Provide the (X, Y) coordinate of the cell's center where the given text is located.  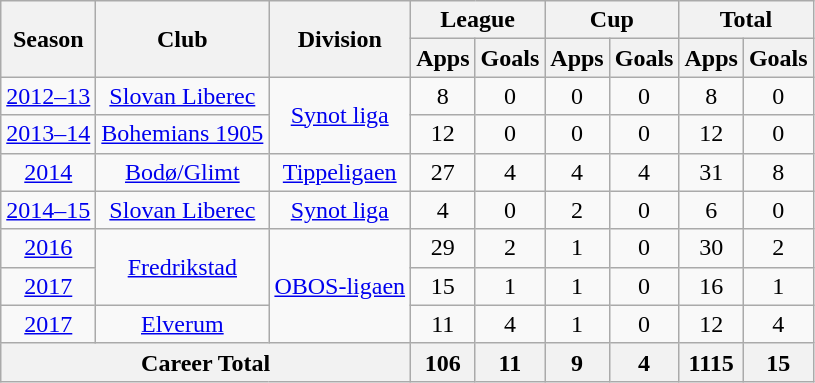
Tippeligaen (340, 172)
Bohemians 1905 (182, 134)
9 (577, 362)
2014–15 (48, 210)
29 (443, 248)
1115 (711, 362)
106 (443, 362)
Total (746, 20)
30 (711, 248)
16 (711, 286)
Season (48, 39)
Club (182, 39)
Bodø/Glimt (182, 172)
2016 (48, 248)
OBOS-ligaen (340, 286)
2012–13 (48, 96)
6 (711, 210)
Elverum (182, 324)
Cup (612, 20)
Division (340, 39)
2013–14 (48, 134)
Fredrikstad (182, 267)
27 (443, 172)
31 (711, 172)
2014 (48, 172)
Career Total (206, 362)
League (478, 20)
